Detect which cell encompasses the target text, then output its [X, Y] center coordinate. 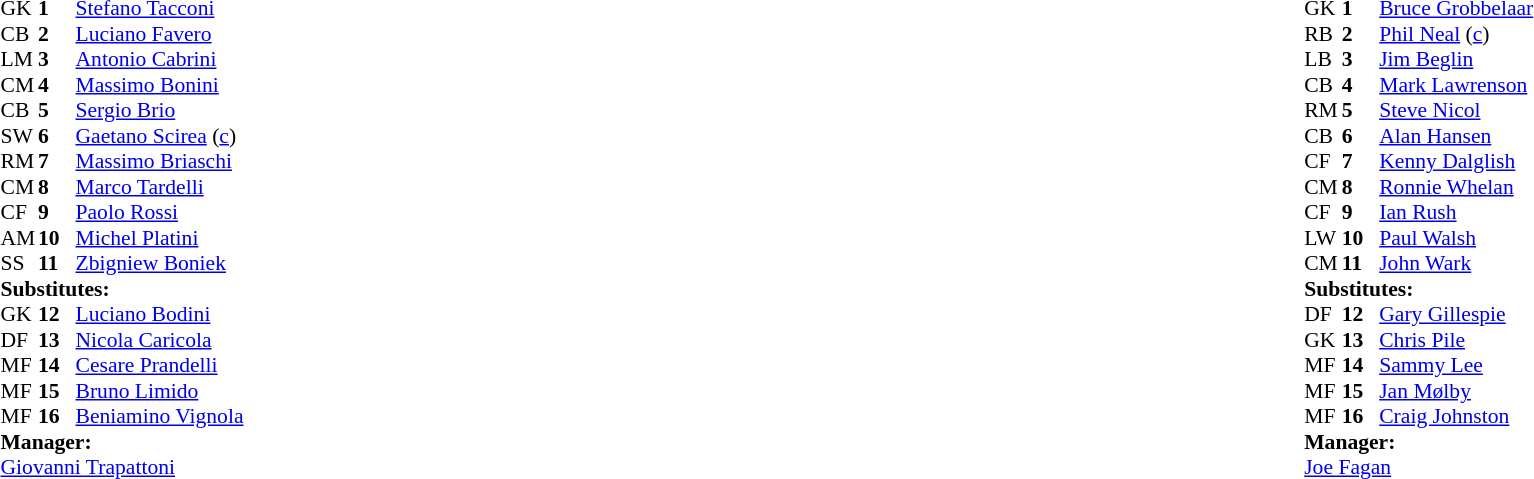
Jan Mølby [1456, 391]
Cesare Prandelli [162, 365]
Massimo Briaschi [162, 161]
Phil Neal (c) [1456, 34]
Bruno Limido [162, 391]
Massimo Bonini [162, 85]
Gaetano Scirea (c) [162, 136]
Ian Rush [1456, 213]
LM [19, 59]
LB [1323, 59]
Luciano Favero [162, 34]
Marco Tardelli [162, 187]
Zbigniew Boniek [162, 263]
Jim Beglin [1456, 59]
SW [19, 136]
Michel Platini [162, 238]
Paul Walsh [1456, 238]
Nicola Caricola [162, 340]
John Wark [1456, 263]
Mark Lawrenson [1456, 85]
Paolo Rossi [162, 213]
Luciano Bodini [162, 315]
Sammy Lee [1456, 365]
Craig Johnston [1456, 417]
Gary Gillespie [1456, 315]
SS [19, 263]
Sergio Brio [162, 111]
Antonio Cabrini [162, 59]
LW [1323, 238]
Chris Pile [1456, 340]
Alan Hansen [1456, 136]
Steve Nicol [1456, 111]
AM [19, 238]
Kenny Dalglish [1456, 161]
RB [1323, 34]
Beniamino Vignola [162, 417]
Ronnie Whelan [1456, 187]
